From the cell containing the given text, extract its center point as (x, y) coordinate. 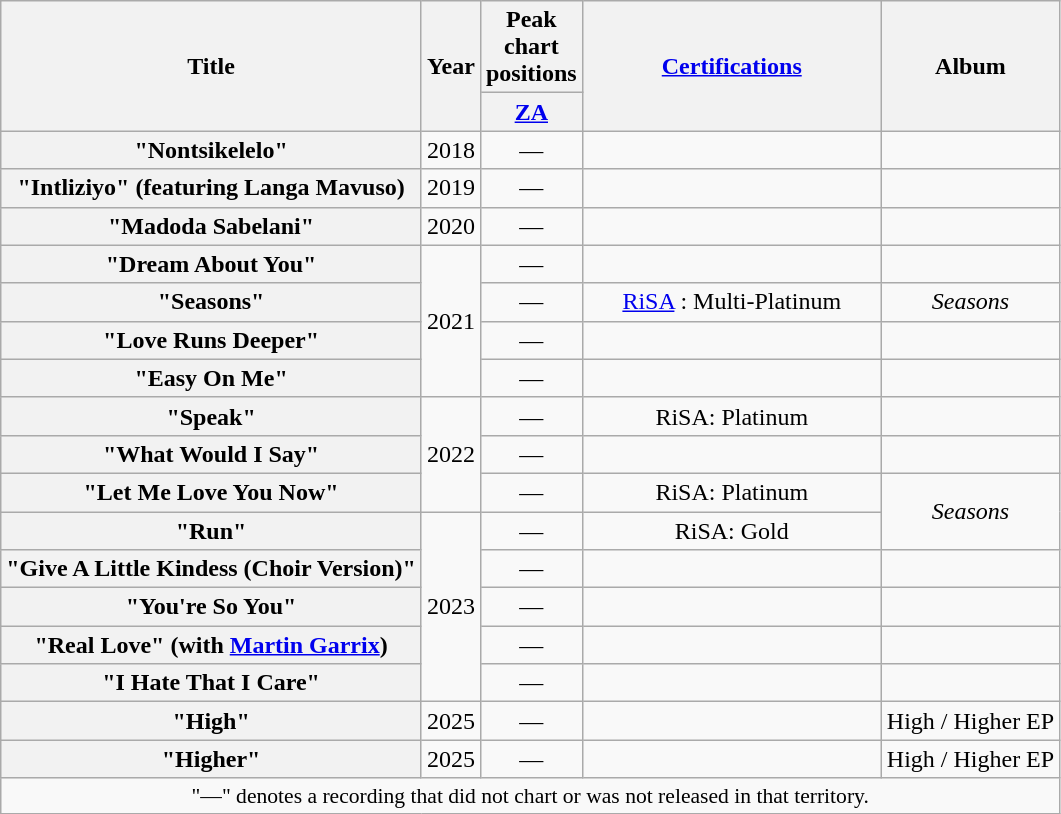
Album (970, 66)
"Higher" (212, 759)
2023 (450, 607)
2018 (450, 150)
"What Would I Say" (212, 454)
Certifications (732, 66)
"Give A Little Kindess (Choir Version)" (212, 569)
RiSA: Gold (732, 531)
"Love Runs Deeper" (212, 340)
RiSA : Multi-Platinum (732, 302)
"Speak" (212, 416)
2022 (450, 454)
"High" (212, 721)
2019 (450, 188)
"You're So You" (212, 607)
"Dream About You" (212, 264)
"Seasons" (212, 302)
"Easy On Me" (212, 378)
"Let Me Love You Now" (212, 492)
"Run" (212, 531)
ZA (531, 112)
2020 (450, 226)
"—" denotes a recording that did not chart or was not released in that territory. (530, 796)
Year (450, 66)
2021 (450, 321)
"Madoda Sabelani" (212, 226)
Peak chart positions (531, 47)
Title (212, 66)
"Nontsikelelo" (212, 150)
"Real Love" (with Martin Garrix) (212, 645)
"I Hate That I Care" (212, 683)
"Intliziyo" (featuring Langa Mavuso) (212, 188)
